Pinpoint the cell where the given text exists, returning its [x, y] midpoint coordinate. 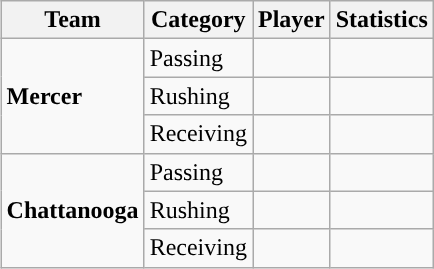
Statistics [382, 20]
Player [291, 20]
Chattanooga [72, 210]
Category [198, 20]
Mercer [72, 96]
Team [72, 20]
